Search for the cell housing the specified text and yield its [x, y] center coordinate. 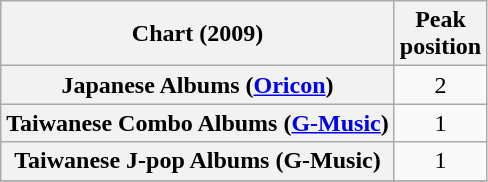
Taiwanese Combo Albums (G-Music) [198, 123]
Peakposition [440, 34]
Chart (2009) [198, 34]
Taiwanese J-pop Albums (G-Music) [198, 161]
Japanese Albums (Oricon) [198, 85]
2 [440, 85]
